Determine the (x, y) coordinate at the center of the cell enclosing the given text.  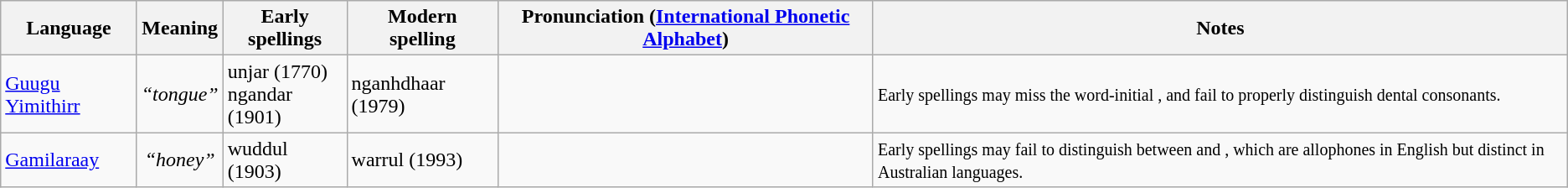
Early spellings may miss the word-initial , and fail to properly distinguish dental consonants. (1220, 94)
Language (69, 29)
“honey” (179, 159)
Meaning (179, 29)
Guugu Yimithirr (69, 94)
Earlyspellings (285, 29)
warrul (1993) (422, 159)
unjar (1770)ngandar (1901) (285, 94)
“tongue” (179, 94)
wuddul (1903) (285, 159)
Notes (1220, 29)
Modernspelling (422, 29)
nganhdhaar (1979) (422, 94)
Early spellings may fail to distinguish between and , which are allophones in English but distinct in Australian languages. (1220, 159)
Gamilaraay (69, 159)
Pronunciation (International Phonetic Alphabet) (686, 29)
